Identify which cell holds the provided text, then report its [x, y] central coordinate. 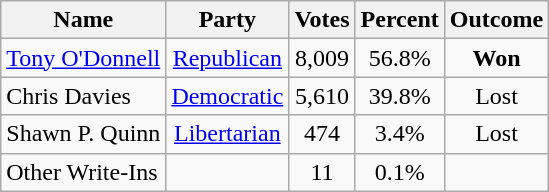
Democratic [228, 96]
Republican [228, 58]
3.4% [400, 134]
474 [322, 134]
Libertarian [228, 134]
Chris Davies [84, 96]
Other Write-Ins [84, 172]
Shawn P. Quinn [84, 134]
11 [322, 172]
Outcome [496, 20]
Won [496, 58]
8,009 [322, 58]
Tony O'Donnell [84, 58]
39.8% [400, 96]
Name [84, 20]
5,610 [322, 96]
0.1% [400, 172]
Percent [400, 20]
Party [228, 20]
Votes [322, 20]
56.8% [400, 58]
